Output the (X, Y) coordinate of the center of the cell containing the given text.  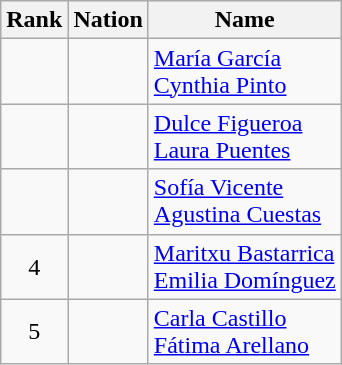
Name (244, 20)
4 (34, 266)
Carla CastilloFátima Arellano (244, 332)
María GarcíaCynthia Pinto (244, 72)
Dulce FigueroaLaura Puentes (244, 136)
Nation (108, 20)
Rank (34, 20)
Maritxu BastarricaEmilia Domínguez (244, 266)
5 (34, 332)
Sofía VicenteAgustina Cuestas (244, 202)
